For the text-containing cell, return its midpoint in [x, y] coordinate format. 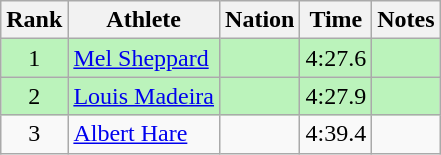
Louis Madeira [144, 96]
Time [336, 20]
Albert Hare [144, 134]
4:39.4 [336, 134]
Athlete [144, 20]
4:27.9 [336, 96]
Rank [34, 20]
Nation [260, 20]
Mel Sheppard [144, 58]
3 [34, 134]
4:27.6 [336, 58]
2 [34, 96]
Notes [406, 20]
1 [34, 58]
